Return the (X, Y) coordinate for the center point of the cell that contains the specified text.  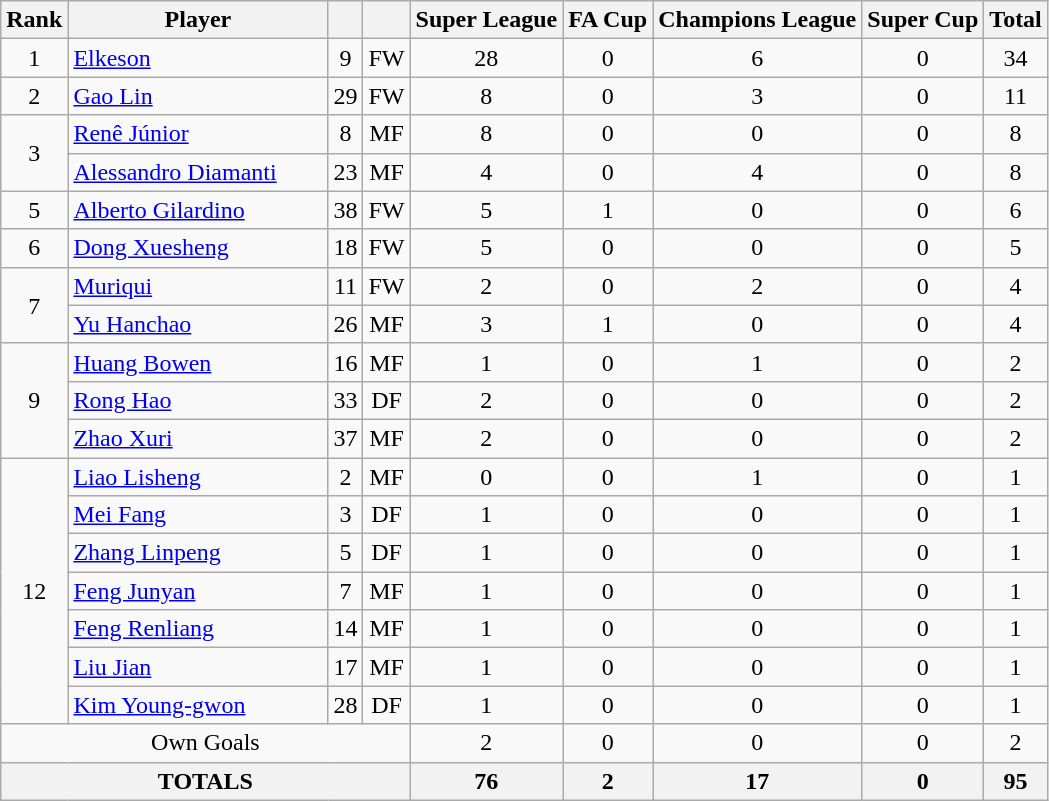
18 (346, 248)
Dong Xuesheng (198, 248)
Muriqui (198, 286)
Elkeson (198, 58)
TOTALS (206, 781)
FA Cup (608, 20)
Rong Hao (198, 400)
Player (198, 20)
76 (486, 781)
Feng Junyan (198, 591)
Own Goals (206, 743)
95 (1016, 781)
Liu Jian (198, 667)
Champions League (758, 20)
Alberto Gilardino (198, 210)
12 (34, 591)
Gao Lin (198, 96)
23 (346, 172)
34 (1016, 58)
38 (346, 210)
Total (1016, 20)
37 (346, 438)
Liao Lisheng (198, 477)
Rank (34, 20)
16 (346, 362)
Feng Renliang (198, 629)
26 (346, 324)
Zhao Xuri (198, 438)
Super League (486, 20)
14 (346, 629)
Renê Júnior (198, 134)
Alessandro Diamanti (198, 172)
29 (346, 96)
33 (346, 400)
Kim Young-gwon (198, 705)
Huang Bowen (198, 362)
Zhang Linpeng (198, 553)
Super Cup (923, 20)
Mei Fang (198, 515)
Yu Hanchao (198, 324)
